Capture the cell that displays the provided text and extract its [X, Y] central coordinate. 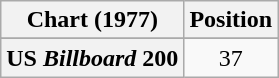
37 [231, 58]
Position [231, 20]
US Billboard 200 [92, 58]
Chart (1977) [92, 20]
